Capture the cell that displays the provided text and extract its [x, y] central coordinate. 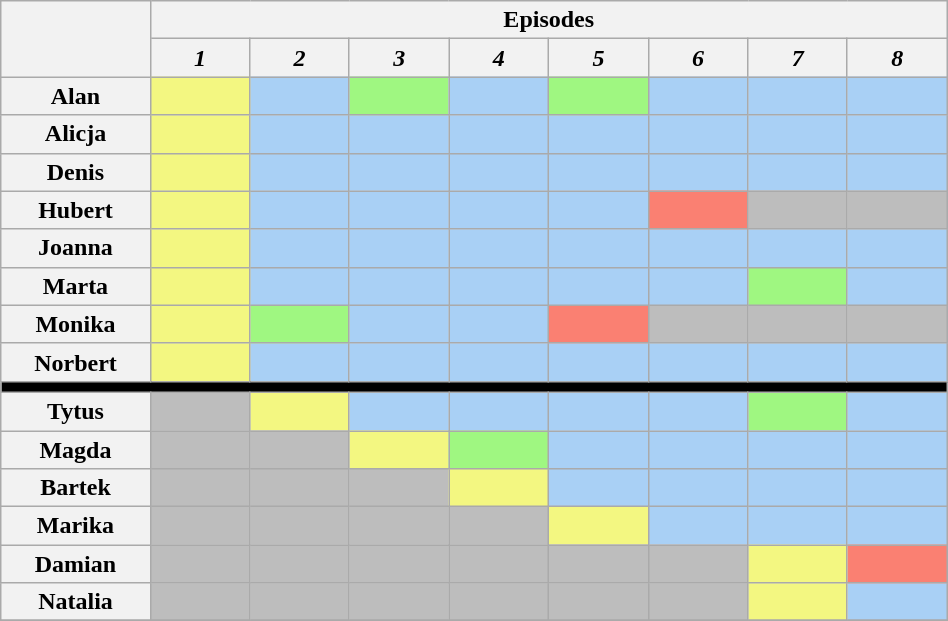
Marta [76, 286]
Magda [76, 449]
Joanna [76, 248]
Alicja [76, 134]
4 [499, 58]
Hubert [76, 210]
Bartek [76, 488]
5 [599, 58]
Alan [76, 96]
Denis [76, 172]
Norbert [76, 362]
Monika [76, 324]
3 [399, 58]
Episodes [548, 20]
Marika [76, 526]
2 [300, 58]
7 [798, 58]
Natalia [76, 602]
6 [698, 58]
Damian [76, 564]
1 [200, 58]
Tytus [76, 411]
8 [897, 58]
